Return (x, y) of the center of cell containing provided text 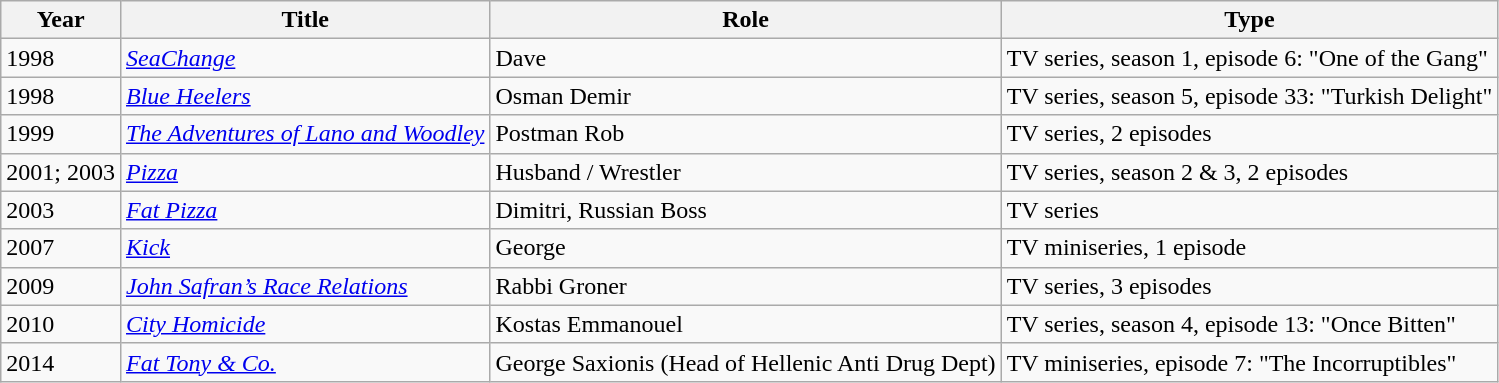
Dimitri, Russian Boss (746, 210)
TV miniseries, 1 episode (1250, 248)
Husband / Wrestler (746, 172)
2014 (61, 362)
John Safran’s Race Relations (304, 286)
Rabbi Groner (746, 286)
2001; 2003 (61, 172)
2003 (61, 210)
City Homicide (304, 324)
The Adventures of Lano and Woodley (304, 134)
George Saxionis (Head of Hellenic Anti Drug Dept) (746, 362)
Kick (304, 248)
TV series, season 2 & 3, 2 episodes (1250, 172)
George (746, 248)
Year (61, 20)
Pizza (304, 172)
2009 (61, 286)
TV series, season 1, episode 6: "One of the Gang" (1250, 58)
TV series, 3 episodes (1250, 286)
SeaChange (304, 58)
Postman Rob (746, 134)
Title (304, 20)
TV series, 2 episodes (1250, 134)
TV series, season 4, episode 13: "Once Bitten" (1250, 324)
2007 (61, 248)
Blue Heelers (304, 96)
TV series, season 5, episode 33: "Turkish Delight" (1250, 96)
Kostas Emmanouel (746, 324)
2010 (61, 324)
Osman Demir (746, 96)
Dave (746, 58)
Fat Tony & Co. (304, 362)
Role (746, 20)
Type (1250, 20)
1999 (61, 134)
TV series (1250, 210)
TV miniseries, episode 7: "The Incorruptibles" (1250, 362)
Fat Pizza (304, 210)
